Determine the [X, Y] coordinate at the center of the cell enclosing the given text.  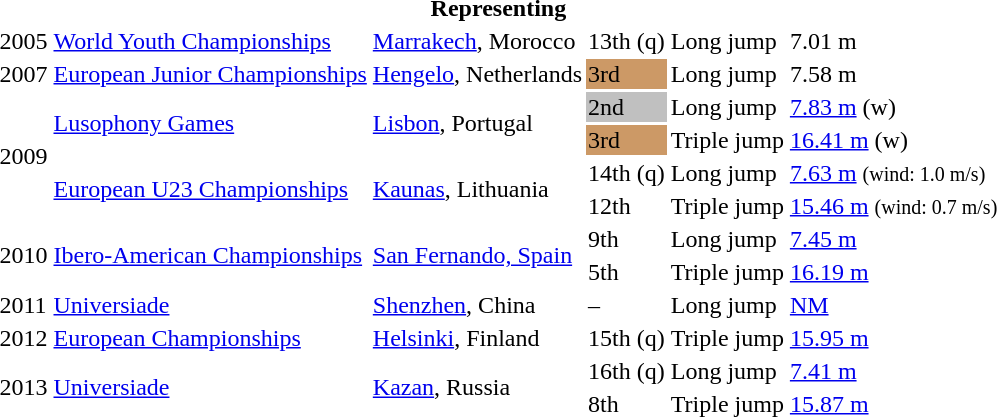
16th (q) [627, 371]
Lisbon, Portugal [477, 124]
2nd [627, 107]
9th [627, 239]
European Junior Championships [210, 74]
European U23 Championships [210, 190]
12th [627, 206]
Universiade [210, 305]
Ibero-American Championships [210, 256]
Lusophony Games [210, 124]
Hengelo, Netherlands [477, 74]
– [627, 305]
European Championships [210, 338]
Shenzhen, China [477, 305]
15th (q) [627, 338]
13th (q) [627, 41]
San Fernando, Spain [477, 256]
World Youth Championships [210, 41]
14th (q) [627, 173]
Kaunas, Lithuania [477, 190]
Marrakech, Morocco [477, 41]
5th [627, 272]
Helsinki, Finland [477, 338]
